Provide the [X, Y] coordinate of the cell's center where the given text is located.  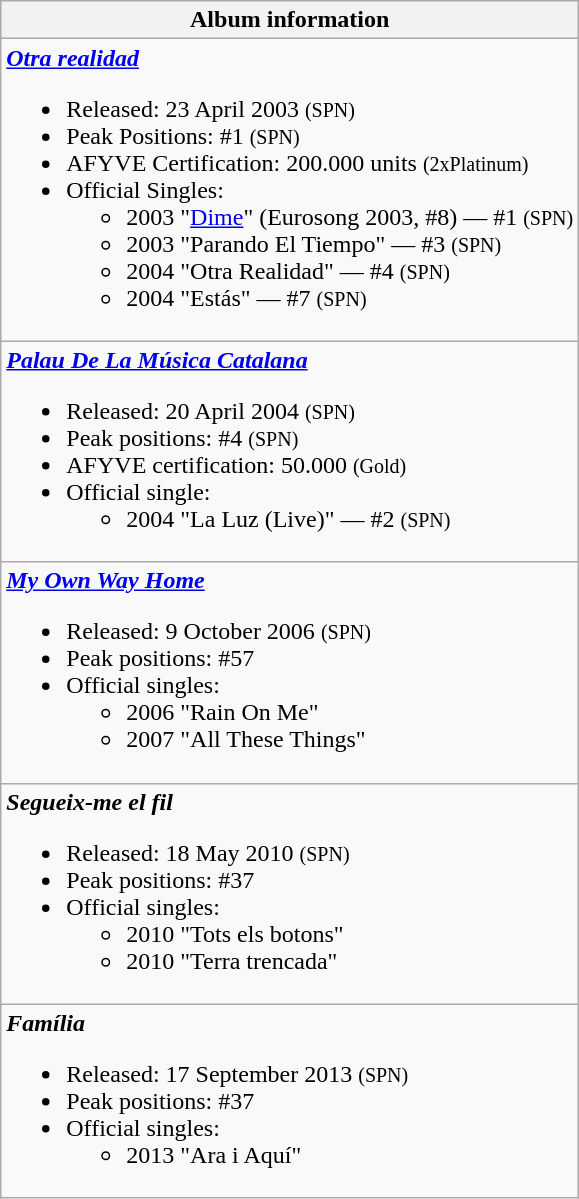
My Own Way HomeReleased: 9 October 2006 (SPN)Peak positions: #57Official singles:2006 "Rain On Me"2007 "All These Things" [290, 672]
FamíliaReleased: 17 September 2013 (SPN)Peak positions: #37Official singles:2013 "Ara i Aquí" [290, 1101]
Segueix-me el filReleased: 18 May 2010 (SPN)Peak positions: #37Official singles:2010 "Tots els botons"2010 "Terra trencada" [290, 894]
Album information [290, 20]
